Scan for the cell matching the given text and deliver its (X, Y) coordinate at center. 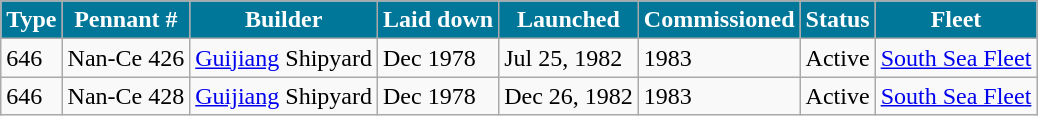
Jul 25, 1982 (569, 58)
Status (838, 20)
Nan-Ce 426 (126, 58)
Nan-Ce 428 (126, 96)
Dec 26, 1982 (569, 96)
Type (32, 20)
Launched (569, 20)
Laid down (438, 20)
Pennant # (126, 20)
Commissioned (719, 20)
Builder (284, 20)
Fleet (956, 20)
